Search for the cell housing the specified text and yield its [x, y] center coordinate. 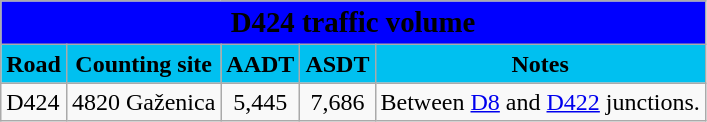
ASDT [338, 64]
Between D8 and D422 junctions. [540, 102]
7,686 [338, 102]
AADT [260, 64]
5,445 [260, 102]
Notes [540, 64]
D424 [34, 102]
4820 Gaženica [143, 102]
D424 traffic volume [354, 23]
Road [34, 64]
Counting site [143, 64]
